Output the [X, Y] coordinate of the center of the cell containing the given text.  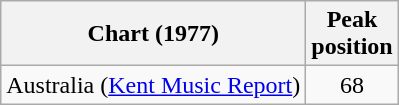
Chart (1977) [154, 34]
Peakposition [352, 34]
68 [352, 85]
Australia (Kent Music Report) [154, 85]
